From the cell containing the given text, extract its center point as (X, Y) coordinate. 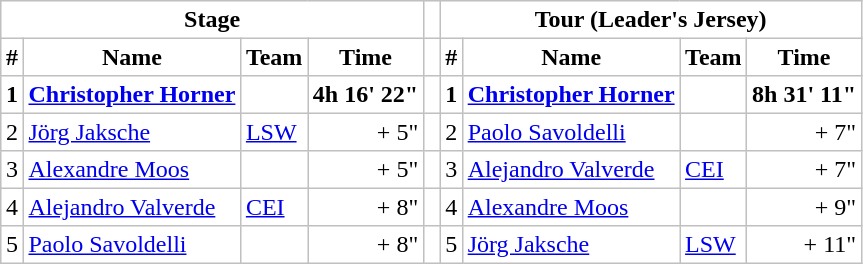
8h 31' 11" (804, 95)
+ 9" (804, 207)
4h 16' 22" (366, 95)
Stage (212, 20)
+ 11" (804, 245)
Tour (Leader's Jersey) (650, 20)
